Find where the given text appears and provide that cell's center as [x, y] coordinate. 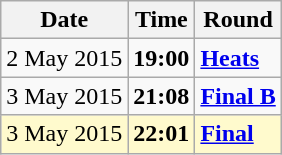
Final B [238, 96]
Date [64, 20]
Heats [238, 58]
Round [238, 20]
Time [162, 20]
2 May 2015 [64, 58]
21:08 [162, 96]
19:00 [162, 58]
22:01 [162, 134]
Final [238, 134]
